Determine the [x, y] coordinate at the center of the cell enclosing the given text.  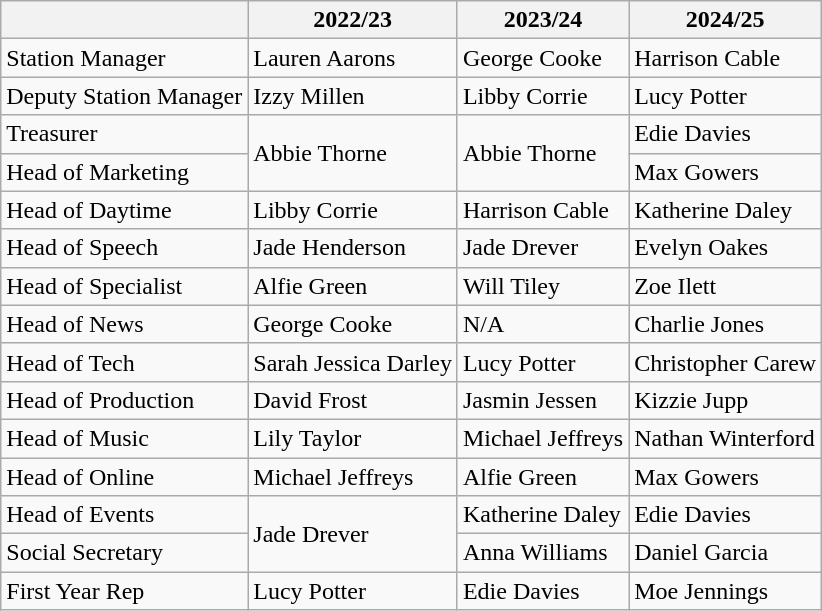
2023/24 [542, 20]
Head of Tech [124, 362]
Head of News [124, 324]
Jade Henderson [353, 248]
Treasurer [124, 134]
Deputy Station Manager [124, 96]
Social Secretary [124, 553]
Christopher Carew [726, 362]
Head of Music [124, 438]
Charlie Jones [726, 324]
Lauren Aarons [353, 58]
Moe Jennings [726, 591]
Zoe Ilett [726, 286]
Head of Specialist [124, 286]
Will Tiley [542, 286]
Anna Williams [542, 553]
2024/25 [726, 20]
Jasmin Jessen [542, 400]
David Frost [353, 400]
Daniel Garcia [726, 553]
Head of Production [124, 400]
Head of Online [124, 477]
Sarah Jessica Darley [353, 362]
Kizzie Jupp [726, 400]
Lily Taylor [353, 438]
Head of Daytime [124, 210]
Head of Marketing [124, 172]
First Year Rep [124, 591]
Head of Speech [124, 248]
Head of Events [124, 515]
2022/23 [353, 20]
Station Manager [124, 58]
N/A [542, 324]
Nathan Winterford [726, 438]
Evelyn Oakes [726, 248]
Izzy Millen [353, 96]
